For the text-containing cell, return its midpoint in [x, y] coordinate format. 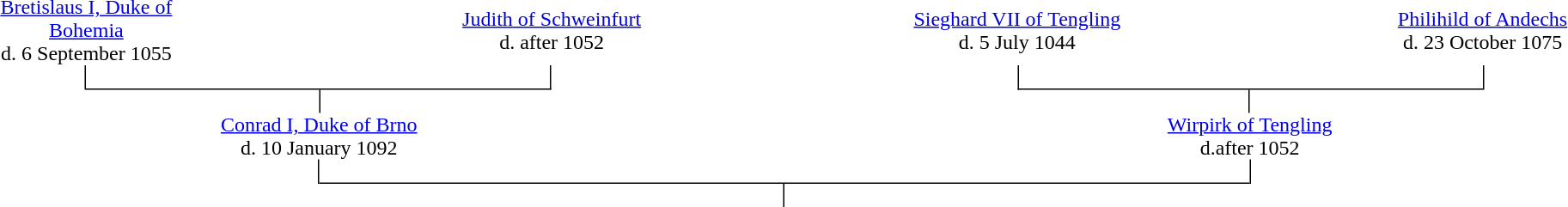
Wirpirk of Tenglingd.after 1052 [1249, 137]
Conrad I, Duke of Brnod. 10 January 1092 [320, 137]
